Return [x, y] of the center of cell containing provided text 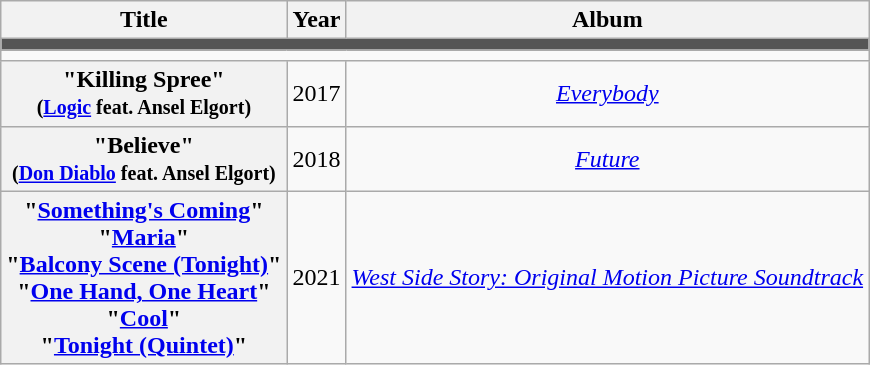
2018 [316, 158]
"Killing Spree" (Logic feat. Ansel Elgort) [144, 94]
Title [144, 20]
Year [316, 20]
Future [608, 158]
Album [608, 20]
2017 [316, 94]
2021 [316, 278]
West Side Story: Original Motion Picture Soundtrack [608, 278]
Everybody [608, 94]
"Something's Coming""Maria""Balcony Scene (Tonight)""One Hand, One Heart""Cool""Tonight (Quintet)" [144, 278]
"Believe" (Don Diablo feat. Ansel Elgort) [144, 158]
